Provide the [x, y] coordinate of the cell's center where the given text is located.  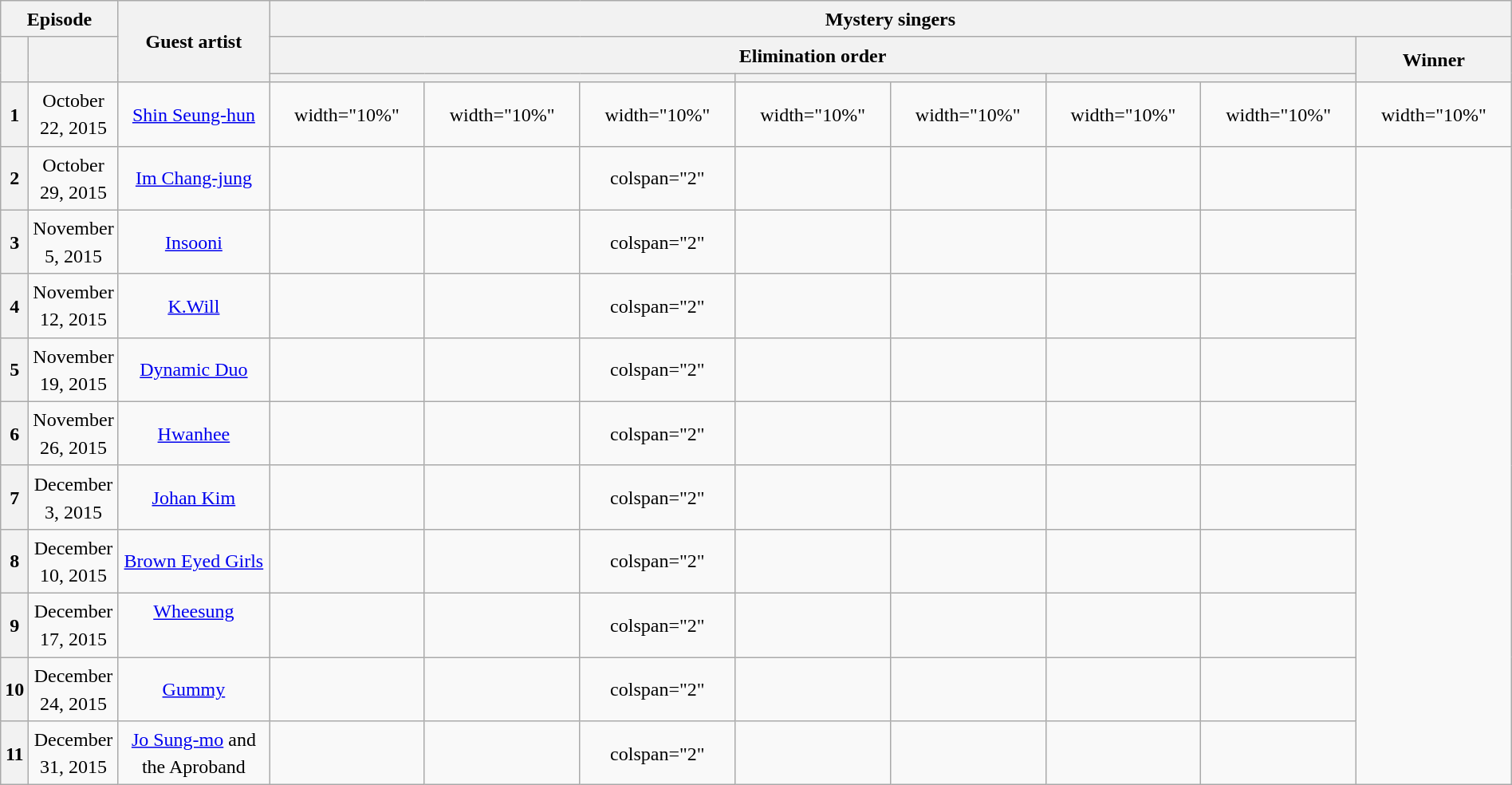
December 24, 2015 [73, 689]
10 [14, 689]
November 19, 2015 [73, 369]
October 29, 2015 [73, 178]
Gummy [193, 689]
Johan Kim [193, 497]
Mystery singers [891, 19]
Winner [1434, 59]
5 [14, 369]
Guest artist [193, 41]
November 12, 2015 [73, 306]
November 5, 2015 [73, 242]
December 17, 2015 [73, 625]
9 [14, 625]
K.Will [193, 306]
November 26, 2015 [73, 433]
7 [14, 497]
October 22, 2015 [73, 114]
1 [14, 114]
Shin Seung-hun [193, 114]
6 [14, 433]
Elimination order [813, 55]
Dynamic Duo [193, 369]
Hwanhee [193, 433]
Jo Sung-mo and the Aproband [193, 753]
Wheesung [193, 625]
8 [14, 561]
2 [14, 178]
Episode [59, 19]
Brown Eyed Girls [193, 561]
December 31, 2015 [73, 753]
Im Chang-jung [193, 178]
December 3, 2015 [73, 497]
Insooni [193, 242]
December 10, 2015 [73, 561]
11 [14, 753]
3 [14, 242]
4 [14, 306]
